Determine the (X, Y) coordinate at the center of the cell enclosing the given text.  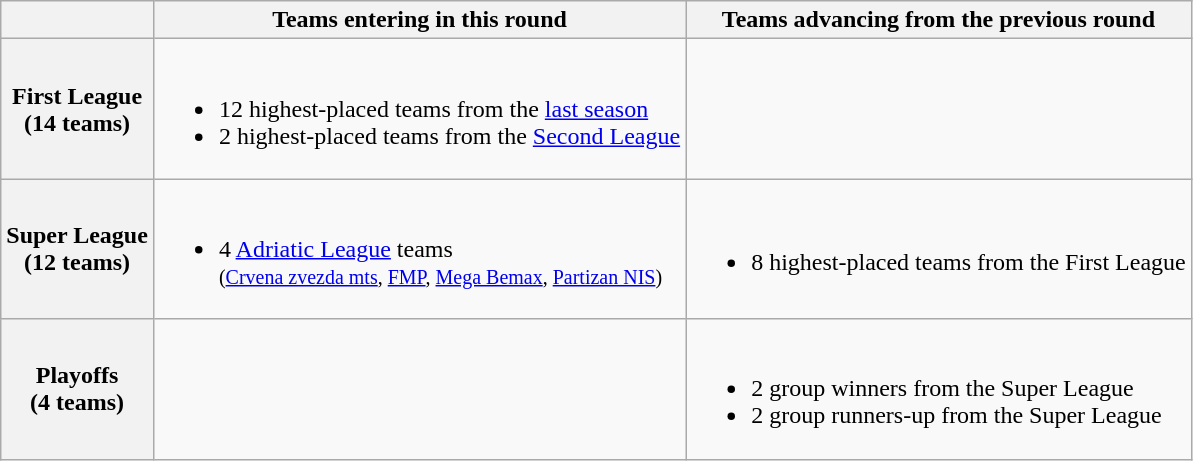
Teams advancing from the previous round (939, 20)
Teams entering in this round (419, 20)
First League(14 teams) (78, 109)
12 highest-placed teams from the last season2 highest-placed teams from the Second League (419, 109)
Super League(12 teams) (78, 249)
Playoffs(4 teams) (78, 389)
4 Adriatic League teams(Crvena zvezda mts, FMP, Mega Bemax, Partizan NIS) (419, 249)
2 group winners from the Super League2 group runners-up from the Super League (939, 389)
8 highest-placed teams from the First League (939, 249)
